Pinpoint the cell where the given text exists, returning its (X, Y) midpoint coordinate. 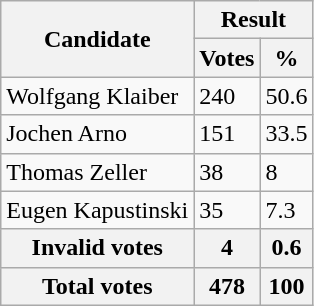
7.3 (286, 210)
4 (227, 248)
Invalid votes (98, 248)
Total votes (98, 286)
Jochen Arno (98, 134)
Eugen Kapustinski (98, 210)
Result (254, 20)
35 (227, 210)
50.6 (286, 96)
Wolfgang Klaiber (98, 96)
38 (227, 172)
8 (286, 172)
% (286, 58)
100 (286, 286)
478 (227, 286)
151 (227, 134)
Thomas Zeller (98, 172)
Candidate (98, 39)
Votes (227, 58)
0.6 (286, 248)
240 (227, 96)
33.5 (286, 134)
